Capture the cell that displays the provided text and extract its (X, Y) central coordinate. 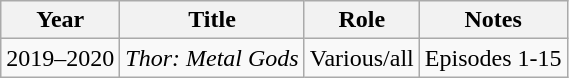
Notes (493, 20)
Thor: Metal Gods (212, 58)
Episodes 1-15 (493, 58)
Various/all (362, 58)
2019–2020 (60, 58)
Title (212, 20)
Role (362, 20)
Year (60, 20)
